Return [x, y] of the center of cell containing provided text 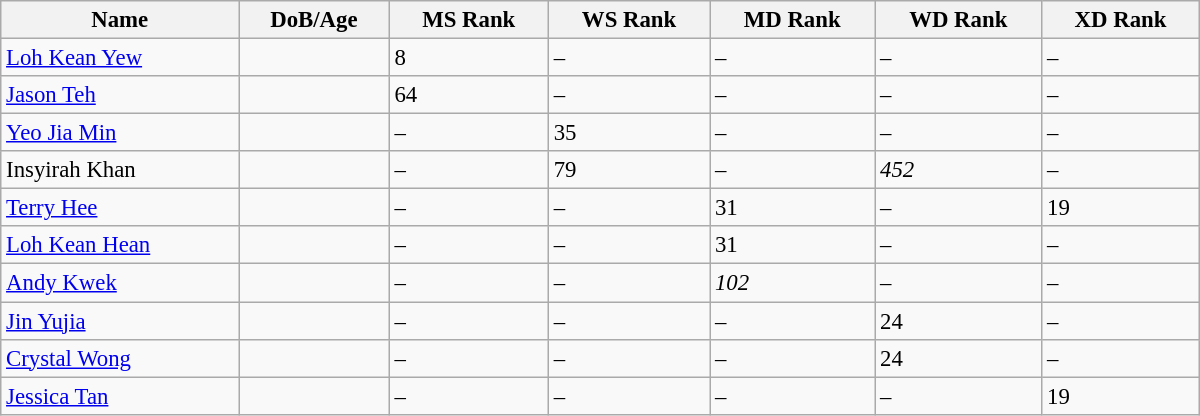
DoB/Age [314, 20]
MS Rank [468, 20]
35 [628, 133]
Jason Teh [120, 95]
MD Rank [792, 20]
Jin Yujia [120, 321]
79 [628, 170]
WS Rank [628, 20]
Loh Kean Hean [120, 245]
Yeo Jia Min [120, 133]
102 [792, 283]
Terry Hee [120, 208]
Insyirah Khan [120, 170]
8 [468, 58]
Andy Kwek [120, 283]
XD Rank [1120, 20]
64 [468, 95]
452 [958, 170]
Crystal Wong [120, 358]
Jessica Tan [120, 396]
Name [120, 20]
Loh Kean Yew [120, 58]
WD Rank [958, 20]
